Determine the [X, Y] coordinate at the center of the cell enclosing the given text.  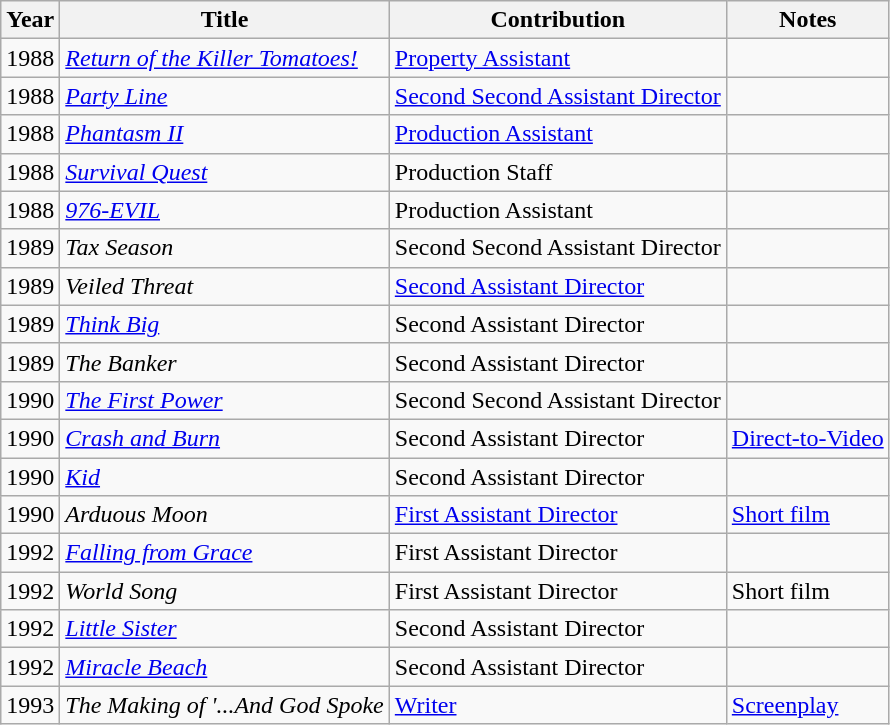
Miracle Beach [224, 667]
Falling from Grace [224, 553]
Title [224, 20]
Property Assistant [558, 58]
Phantasm II [224, 134]
Kid [224, 477]
The First Power [224, 400]
Notes [808, 20]
Screenplay [808, 705]
Crash and Burn [224, 438]
Arduous Moon [224, 515]
The Banker [224, 362]
Little Sister [224, 629]
Party Line [224, 96]
Production Staff [558, 172]
Direct-to-Video [808, 438]
Writer [558, 705]
Return of the Killer Tomatoes! [224, 58]
World Song [224, 591]
Tax Season [224, 248]
Year [30, 20]
Contribution [558, 20]
Think Big [224, 324]
Veiled Threat [224, 286]
976-EVIL [224, 210]
The Making of '...And God Spoke [224, 705]
1993 [30, 705]
Survival Quest [224, 172]
